Scan for the cell matching the given text and deliver its (X, Y) coordinate at center. 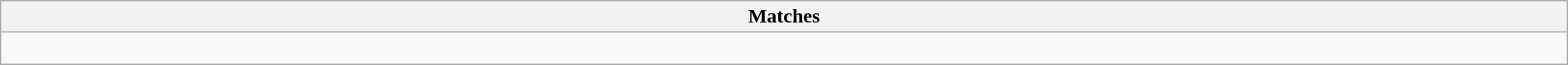
Matches (784, 17)
